Return the (x, y) coordinate for the center point of the cell that contains the specified text.  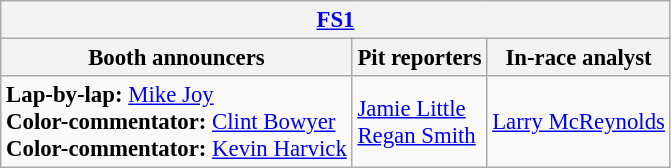
Pit reporters (420, 58)
In-race analyst (578, 58)
Jamie LittleRegan Smith (420, 122)
Lap-by-lap: Mike JoyColor-commentator: Clint BowyerColor-commentator: Kevin Harvick (176, 122)
Larry McReynolds (578, 122)
Booth announcers (176, 58)
FS1 (336, 20)
